Capture the cell that displays the provided text and extract its (X, Y) central coordinate. 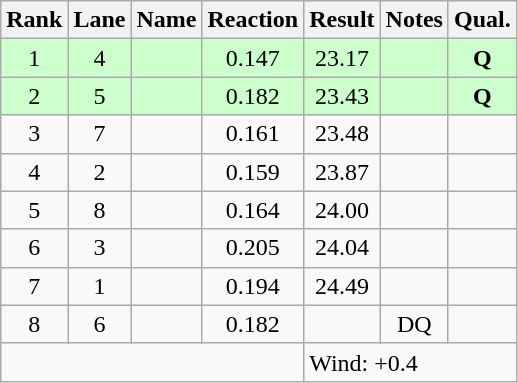
DQ (414, 324)
24.00 (342, 210)
0.205 (253, 248)
24.04 (342, 248)
Qual. (482, 20)
0.164 (253, 210)
23.48 (342, 134)
24.49 (342, 286)
23.43 (342, 96)
Lane (100, 20)
0.194 (253, 286)
23.87 (342, 172)
Notes (414, 20)
Reaction (253, 20)
23.17 (342, 58)
Name (166, 20)
Wind: +0.4 (410, 362)
0.161 (253, 134)
0.159 (253, 172)
Result (342, 20)
0.147 (253, 58)
Rank (34, 20)
